Determine the [x, y] coordinate at the center of the cell enclosing the given text.  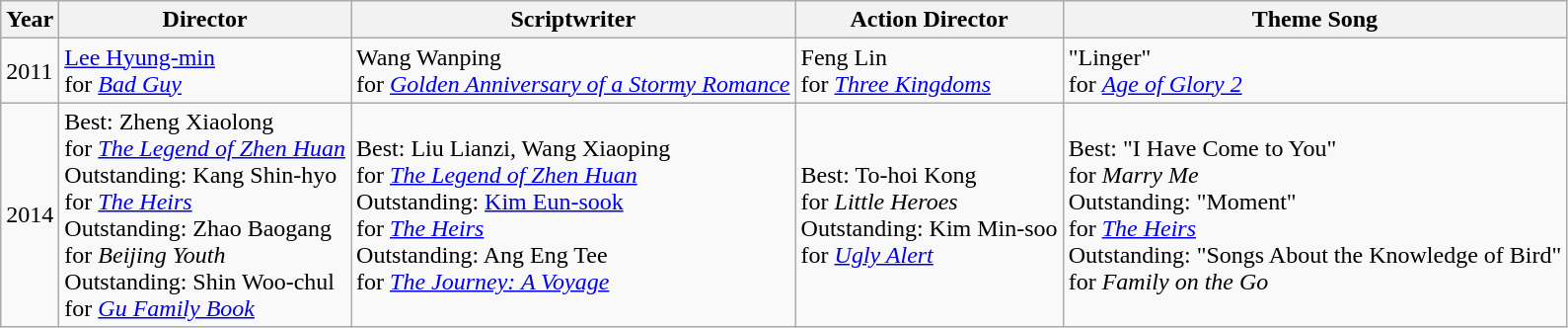
Best: "I Have Come to You" for Marry Me Outstanding: "Moment" for The Heirs Outstanding: "Songs About the Knowledge of Bird" for Family on the Go [1314, 215]
Action Director [930, 20]
Wang Wanping for Golden Anniversary of a Stormy Romance [574, 71]
Scriptwriter [574, 20]
"Linger" for Age of Glory 2 [1314, 71]
Year [30, 20]
Theme Song [1314, 20]
Feng Lin for Three Kingdoms [930, 71]
Best: To-hoi Kong for Little Heroes Outstanding: Kim Min-soo for Ugly Alert [930, 215]
Lee Hyung-min for Bad Guy [205, 71]
2011 [30, 71]
2014 [30, 215]
Director [205, 20]
